Scan for the cell matching the given text and deliver its [X, Y] coordinate at center. 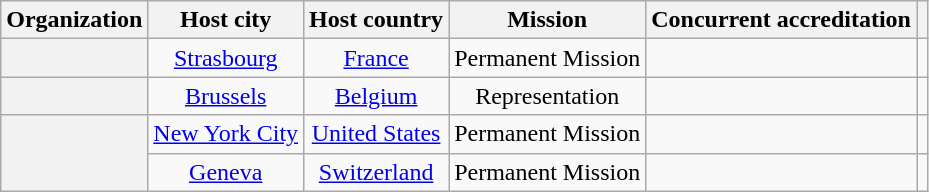
Host country [376, 20]
Geneva [226, 172]
New York City [226, 134]
France [376, 58]
Belgium [376, 96]
Strasbourg [226, 58]
Switzerland [376, 172]
Brussels [226, 96]
Concurrent accreditation [782, 20]
Host city [226, 20]
Representation [548, 96]
Mission [548, 20]
United States [376, 134]
Organization [74, 20]
